Scan for the cell matching the given text and deliver its [x, y] coordinate at center. 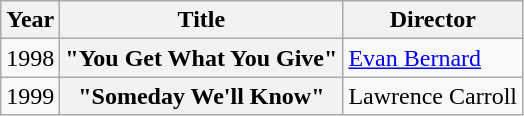
"Someday We'll Know" [202, 96]
1998 [30, 58]
Lawrence Carroll [433, 96]
Title [202, 20]
Evan Bernard [433, 58]
Year [30, 20]
1999 [30, 96]
Director [433, 20]
"You Get What You Give" [202, 58]
